Detect which cell encompasses the target text, then output its [X, Y] center coordinate. 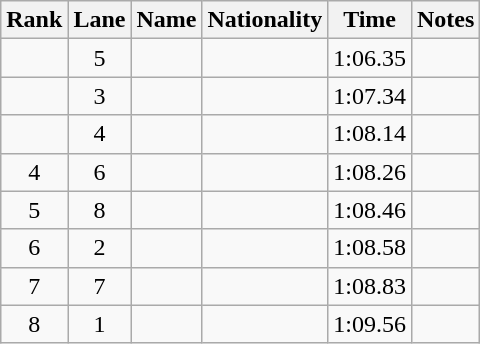
1:08.46 [370, 210]
1:06.35 [370, 58]
Lane [100, 20]
1:07.34 [370, 96]
3 [100, 96]
1 [100, 324]
1:08.58 [370, 248]
2 [100, 248]
Time [370, 20]
1:09.56 [370, 324]
Rank [34, 20]
Nationality [265, 20]
Name [166, 20]
1:08.26 [370, 172]
Notes [445, 20]
1:08.83 [370, 286]
1:08.14 [370, 134]
